Search for the cell housing the specified text and yield its (X, Y) center coordinate. 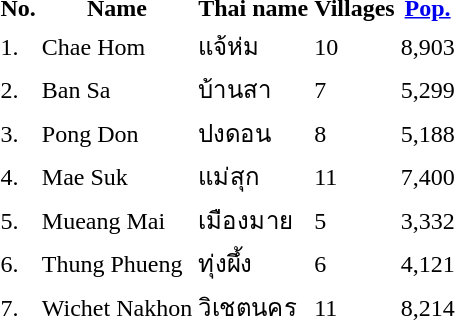
Chae Hom (116, 46)
5 (354, 220)
Ban Sa (116, 90)
10 (354, 46)
8 (354, 133)
บ้านสา (254, 90)
ทุ่งผึ้ง (254, 264)
แจ้ห่ม (254, 46)
ปงดอน (254, 133)
6 (354, 264)
Mae Suk (116, 176)
11 (354, 176)
7 (354, 90)
เมืองมาย (254, 220)
Thung Phueng (116, 264)
แม่สุก (254, 176)
Pong Don (116, 133)
Mueang Mai (116, 220)
